Provide the [x, y] coordinate of the cell's center where the given text is located.  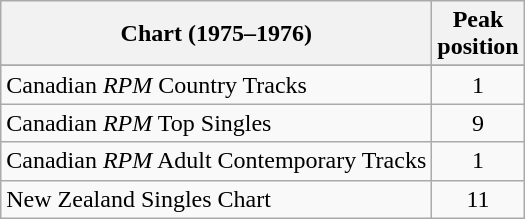
New Zealand Singles Chart [216, 199]
9 [478, 123]
11 [478, 199]
Chart (1975–1976) [216, 34]
Canadian RPM Top Singles [216, 123]
Canadian RPM Adult Contemporary Tracks [216, 161]
Canadian RPM Country Tracks [216, 85]
Peakposition [478, 34]
